For the text-containing cell, return its midpoint in (x, y) coordinate format. 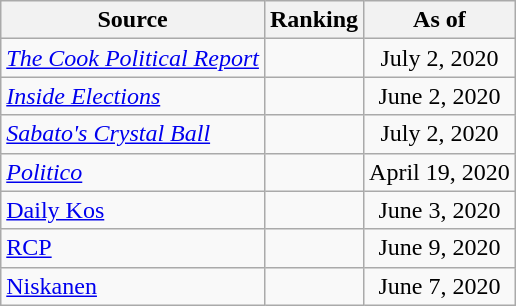
The Cook Political Report (133, 58)
June 3, 2020 (440, 210)
As of (440, 20)
RCP (133, 248)
June 7, 2020 (440, 286)
Source (133, 20)
Ranking (314, 20)
June 2, 2020 (440, 96)
June 9, 2020 (440, 248)
Niskanen (133, 286)
Sabato's Crystal Ball (133, 134)
Daily Kos (133, 210)
April 19, 2020 (440, 172)
Inside Elections (133, 96)
Politico (133, 172)
